Detect which cell encompasses the target text, then output its [x, y] center coordinate. 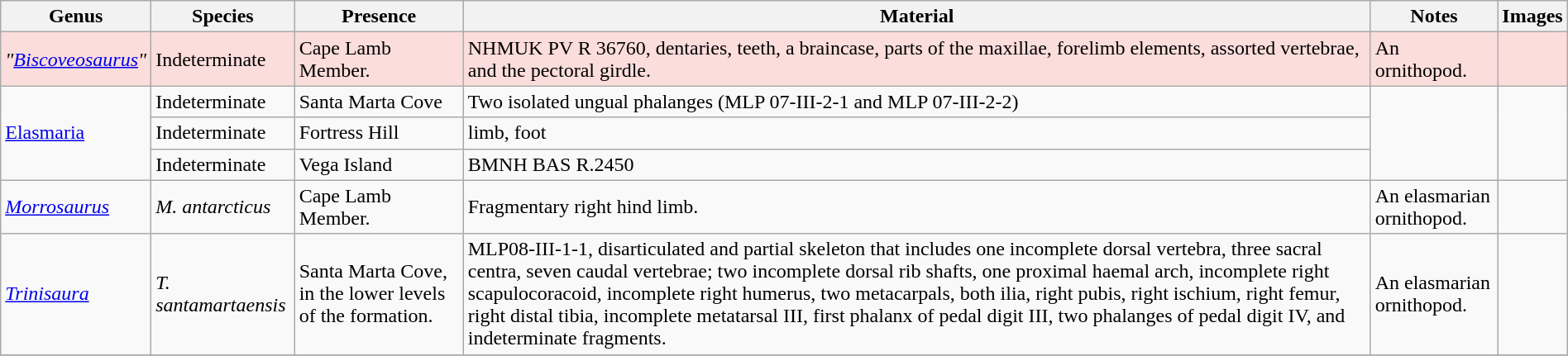
Images [1532, 17]
Material [916, 17]
"Biscoveosaurus" [76, 59]
An ornithopod. [1434, 59]
Vega Island [379, 164]
Santa Marta Cove, in the lower levels of the formation. [379, 294]
Santa Marta Cove [379, 102]
M. antarcticus [223, 206]
Elasmaria [76, 133]
Trinisaura [76, 294]
Morrosaurus [76, 206]
limb, foot [916, 133]
Two isolated ungual phalanges (MLP 07-III-2-1 and MLP 07-III-2-2) [916, 102]
Presence [379, 17]
NHMUK PV R 36760, dentaries, teeth, a braincase, parts of the maxillae, forelimb elements, assorted vertebrae, and the pectoral girdle. [916, 59]
Notes [1434, 17]
Fortress Hill [379, 133]
Fragmentary right hind limb. [916, 206]
T. santamartaensis [223, 294]
BMNH BAS R.2450 [916, 164]
Species [223, 17]
Genus [76, 17]
